Identify which cell holds the provided text, then report its (x, y) central coordinate. 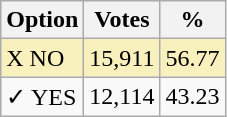
12,114 (122, 97)
15,911 (122, 58)
% (192, 20)
43.23 (192, 97)
X NO (42, 58)
Votes (122, 20)
56.77 (192, 58)
Option (42, 20)
✓ YES (42, 97)
